Extract the (X, Y) coordinate from the center of the cell holding the provided text.  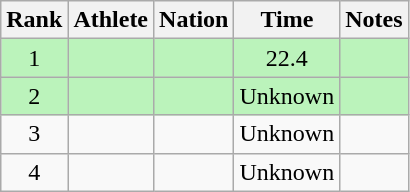
22.4 (287, 58)
Time (287, 20)
Nation (194, 20)
1 (34, 58)
4 (34, 172)
Rank (34, 20)
3 (34, 134)
2 (34, 96)
Notes (374, 20)
Athlete (111, 20)
